For the text-containing cell, return its midpoint in (x, y) coordinate format. 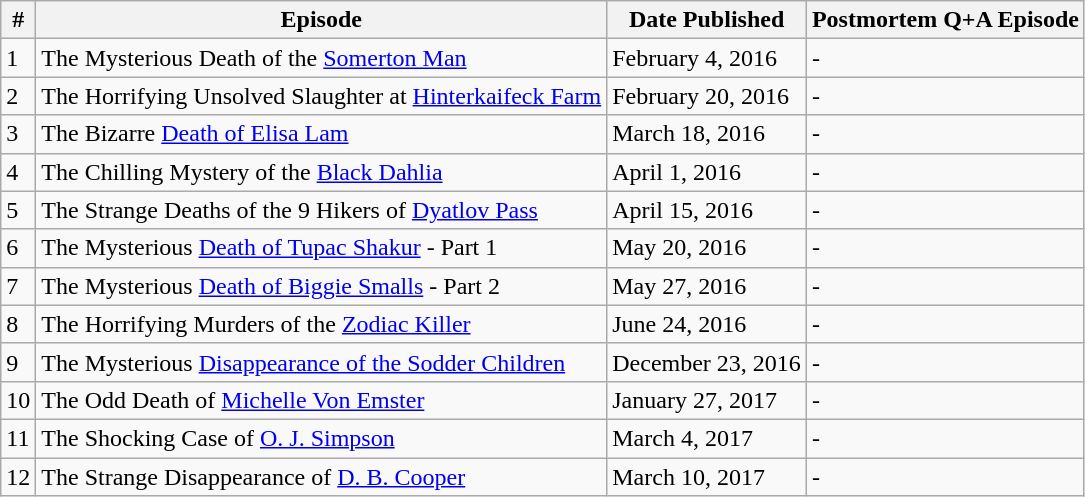
5 (18, 210)
7 (18, 286)
Date Published (707, 20)
May 20, 2016 (707, 248)
The Mysterious Death of Biggie Smalls - Part 2 (322, 286)
December 23, 2016 (707, 362)
The Mysterious Death of Tupac Shakur - Part 1 (322, 248)
May 27, 2016 (707, 286)
The Mysterious Death of the Somerton Man (322, 58)
The Shocking Case of O. J. Simpson (322, 438)
March 4, 2017 (707, 438)
3 (18, 134)
June 24, 2016 (707, 324)
1 (18, 58)
April 15, 2016 (707, 210)
Episode (322, 20)
# (18, 20)
April 1, 2016 (707, 172)
The Odd Death of Michelle Von Emster (322, 400)
February 20, 2016 (707, 96)
9 (18, 362)
February 4, 2016 (707, 58)
Postmortem Q+A Episode (945, 20)
The Mysterious Disappearance of the Sodder Children (322, 362)
March 10, 2017 (707, 477)
4 (18, 172)
12 (18, 477)
The Horrifying Murders of the Zodiac Killer (322, 324)
8 (18, 324)
11 (18, 438)
6 (18, 248)
10 (18, 400)
The Strange Disappearance of D. B. Cooper (322, 477)
The Bizarre Death of Elisa Lam (322, 134)
The Chilling Mystery of the Black Dahlia (322, 172)
March 18, 2016 (707, 134)
January 27, 2017 (707, 400)
The Strange Deaths of the 9 Hikers of Dyatlov Pass (322, 210)
2 (18, 96)
The Horrifying Unsolved Slaughter at Hinterkaifeck Farm (322, 96)
